Extract the [x, y] coordinate from the center of the cell holding the provided text.  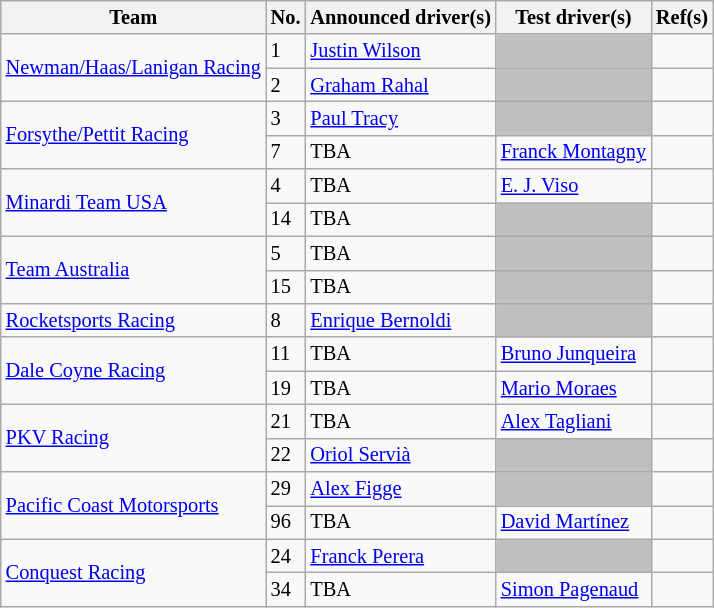
David Martínez [574, 522]
PKV Racing [134, 438]
Justin Wilson [400, 51]
19 [286, 388]
Alex Tagliani [574, 421]
Mario Moraes [574, 388]
22 [286, 455]
No. [286, 17]
Rocketsports Racing [134, 320]
Conquest Racing [134, 572]
Enrique Bernoldi [400, 320]
5 [286, 253]
21 [286, 421]
Newman/Haas/Lanigan Racing [134, 68]
Graham Rahal [400, 85]
15 [286, 287]
Forsythe/Pettit Racing [134, 134]
Simon Pagenaud [574, 589]
34 [286, 589]
Test driver(s) [574, 17]
8 [286, 320]
96 [286, 522]
Bruno Junqueira [574, 354]
Dale Coyne Racing [134, 370]
24 [286, 556]
29 [286, 489]
Franck Montagny [574, 152]
4 [286, 186]
E. J. Viso [574, 186]
Minardi Team USA [134, 202]
2 [286, 85]
11 [286, 354]
Alex Figge [400, 489]
Announced driver(s) [400, 17]
Ref(s) [682, 17]
14 [286, 219]
Team [134, 17]
Pacific Coast Motorsports [134, 506]
Oriol Servià [400, 455]
Team Australia [134, 270]
7 [286, 152]
Franck Perera [400, 556]
3 [286, 118]
1 [286, 51]
Paul Tracy [400, 118]
